Provide the [x, y] coordinate of the cell's center where the given text is located.  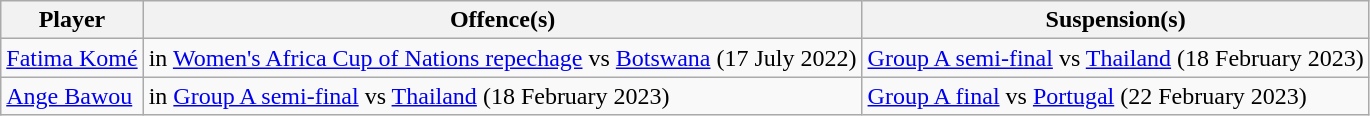
Ange Bawou [72, 96]
Suspension(s) [1116, 20]
Group A final vs Portugal (22 February 2023) [1116, 96]
in Group A semi-final vs Thailand (18 February 2023) [502, 96]
Offence(s) [502, 20]
Fatima Komé [72, 58]
Group A semi-final vs Thailand (18 February 2023) [1116, 58]
in Women's Africa Cup of Nations repechage vs Botswana (17 July 2022) [502, 58]
Player [72, 20]
